For the text-containing cell, return its midpoint in (X, Y) coordinate format. 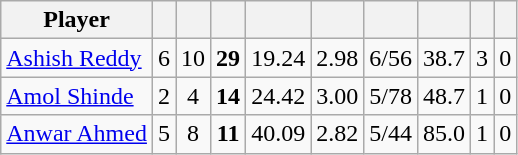
5/78 (391, 96)
40.09 (278, 134)
5/44 (391, 134)
38.7 (444, 58)
24.42 (278, 96)
14 (228, 96)
Anwar Ahmed (77, 134)
2.82 (338, 134)
2 (164, 96)
Player (77, 20)
6/56 (391, 58)
11 (228, 134)
Amol Shinde (77, 96)
48.7 (444, 96)
6 (164, 58)
3.00 (338, 96)
4 (194, 96)
85.0 (444, 134)
19.24 (278, 58)
5 (164, 134)
8 (194, 134)
3 (482, 58)
29 (228, 58)
10 (194, 58)
Ashish Reddy (77, 58)
2.98 (338, 58)
